Search for the cell housing the specified text and yield its (x, y) center coordinate. 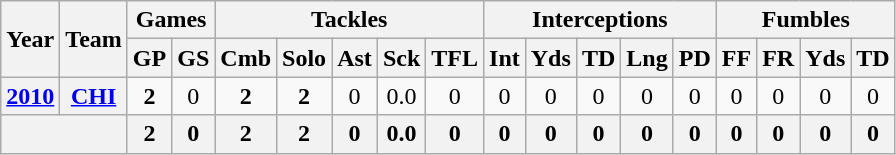
Sck (401, 58)
Cmb (246, 58)
Team (94, 39)
PD (694, 58)
GS (194, 58)
TFL (455, 58)
GP (149, 58)
Fumbles (806, 20)
Int (505, 58)
Games (170, 20)
Solo (304, 58)
Lng (647, 58)
Tackles (350, 20)
Year (30, 39)
2010 (30, 96)
CHI (94, 96)
FR (778, 58)
Interceptions (600, 20)
Ast (355, 58)
FF (736, 58)
